Provide the [X, Y] coordinate of the cell's center where the given text is located.  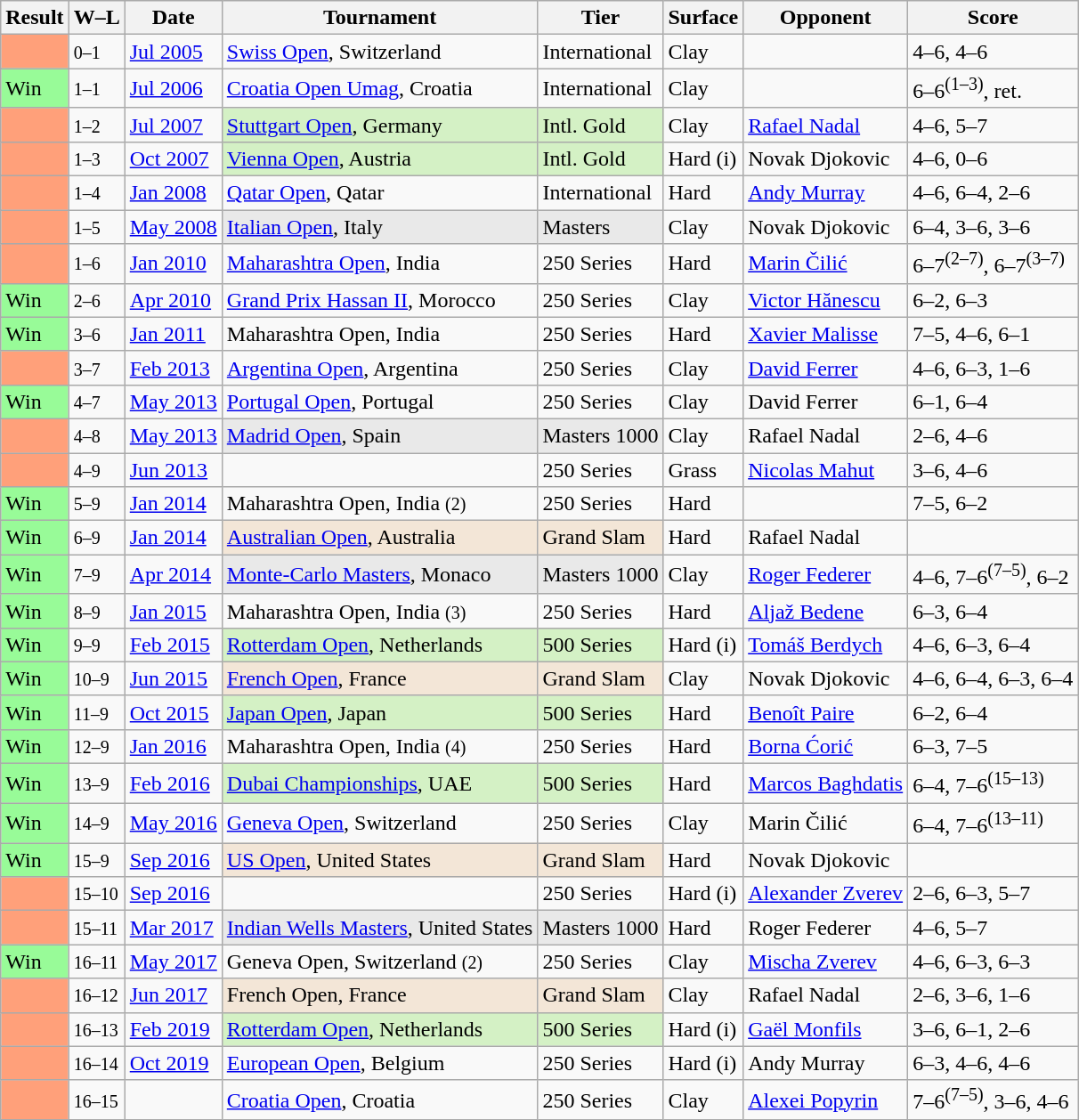
May 2016 [173, 823]
1–3 [96, 158]
Oct 2015 [173, 712]
4–6, 6–3, 6–3 [994, 962]
4–6, 6–4, 2–6 [994, 193]
Japan Open, Japan [379, 712]
Tomáš Berdych [826, 645]
Benoît Paire [826, 712]
8–9 [96, 611]
14–9 [96, 823]
W–L [96, 18]
4–6, 0–6 [994, 158]
11–9 [96, 712]
16–13 [96, 1029]
4–6, 4–6 [994, 52]
Alexei Popyrin [826, 1100]
1–1 [96, 89]
Mar 2017 [173, 928]
Score [994, 18]
Geneva Open, Switzerland [379, 823]
Dubai Championships, UAE [379, 783]
4–9 [96, 470]
May 2017 [173, 962]
Feb 2016 [173, 783]
Madrid Open, Spain [379, 435]
6–1, 6–4 [994, 402]
7–6(7–5), 3–6, 4–6 [994, 1100]
Oct 2007 [173, 158]
Feb 2013 [173, 368]
Maharashtra Open, India (3) [379, 611]
1–5 [96, 227]
6–3, 4–6, 4–6 [994, 1063]
Mischa Zverev [826, 962]
12–9 [96, 747]
Stuttgart Open, Germany [379, 125]
US Open, United States [379, 860]
4–8 [96, 435]
4–6, 6–3, 6–4 [994, 645]
6–3, 6–4 [994, 611]
Borna Ćorić [826, 747]
2–6, 4–6 [994, 435]
Jul 2007 [173, 125]
Grand Prix Hassan II, Morocco [379, 300]
Result [35, 18]
Maharashtra Open, India (4) [379, 747]
Apr 2010 [173, 300]
6–9 [96, 538]
1–2 [96, 125]
Indian Wells Masters, United States [379, 928]
6–4, 7–6(13–11) [994, 823]
Maharashtra Open, India (2) [379, 504]
10–9 [96, 678]
Jun 2013 [173, 470]
Jan 2015 [173, 611]
1–4 [96, 193]
European Open, Belgium [379, 1063]
Opponent [826, 18]
3–6, 6–1, 2–6 [994, 1029]
Aljaž Bedene [826, 611]
6–2, 6–4 [994, 712]
16–14 [96, 1063]
Alexander Zverev [826, 894]
Jan 2016 [173, 747]
3–7 [96, 368]
3–6 [96, 334]
15–9 [96, 860]
Nicolas Mahut [826, 470]
Jul 2005 [173, 52]
2–6, 6–3, 5–7 [994, 894]
Jan 2010 [173, 264]
Feb 2019 [173, 1029]
Feb 2015 [173, 645]
Apr 2014 [173, 575]
Portugal Open, Portugal [379, 402]
15–11 [96, 928]
Croatia Open Umag, Croatia [379, 89]
4–7 [96, 402]
Geneva Open, Switzerland (2) [379, 962]
7–5, 4–6, 6–1 [994, 334]
16–15 [96, 1100]
Oct 2019 [173, 1063]
7–5, 6–2 [994, 504]
6–3, 7–5 [994, 747]
Gaël Monfils [826, 1029]
Date [173, 18]
Jun 2015 [173, 678]
Jun 2017 [173, 995]
Italian Open, Italy [379, 227]
Argentina Open, Argentina [379, 368]
Swiss Open, Switzerland [379, 52]
Tier [600, 18]
Grass [703, 470]
16–12 [96, 995]
6–2, 6–3 [994, 300]
Qatar Open, Qatar [379, 193]
Xavier Malisse [826, 334]
Vienna Open, Austria [379, 158]
4–6, 7–6(7–5), 6–2 [994, 575]
6–6(1–3), ret. [994, 89]
15–10 [96, 894]
5–9 [96, 504]
Surface [703, 18]
Masters [600, 227]
2–6 [96, 300]
Croatia Open, Croatia [379, 1100]
13–9 [96, 783]
6–7(2–7), 6–7(3–7) [994, 264]
0–1 [96, 52]
2–6, 3–6, 1–6 [994, 995]
Marcos Baghdatis [826, 783]
Victor Hănescu [826, 300]
9–9 [96, 645]
May 2008 [173, 227]
Monte-Carlo Masters, Monaco [379, 575]
Jul 2006 [173, 89]
4–6, 6–4, 6–3, 6–4 [994, 678]
Jan 2011 [173, 334]
7–9 [96, 575]
6–4, 3–6, 3–6 [994, 227]
Australian Open, Australia [379, 538]
3–6, 4–6 [994, 470]
4–6, 6–3, 1–6 [994, 368]
Tournament [379, 18]
6–4, 7–6(15–13) [994, 783]
1–6 [96, 264]
Jan 2008 [173, 193]
16–11 [96, 962]
